Capture the cell that displays the provided text and extract its [x, y] central coordinate. 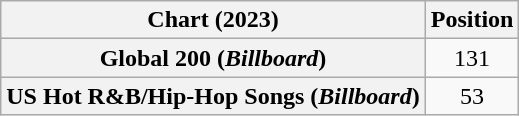
Global 200 (Billboard) [213, 58]
US Hot R&B/Hip-Hop Songs (Billboard) [213, 96]
131 [472, 58]
53 [472, 96]
Position [472, 20]
Chart (2023) [213, 20]
